Scan for the cell matching the given text and deliver its (X, Y) coordinate at center. 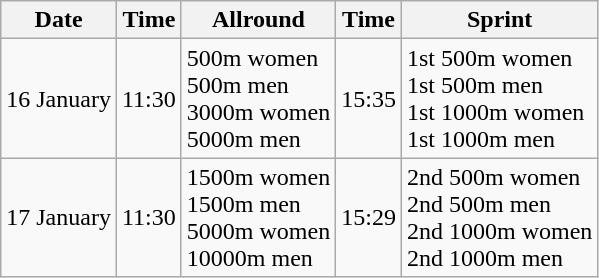
1st 500m women1st 500m men1st 1000m women1st 1000m men (499, 98)
15:29 (369, 218)
16 January (59, 98)
Allround (258, 20)
500m women500m men3000m women5000m men (258, 98)
15:35 (369, 98)
Sprint (499, 20)
17 January (59, 218)
Date (59, 20)
1500m women1500m men5000m women10000m men (258, 218)
2nd 500m women2nd 500m men2nd 1000m women2nd 1000m men (499, 218)
